Capture the cell that displays the provided text and extract its [x, y] central coordinate. 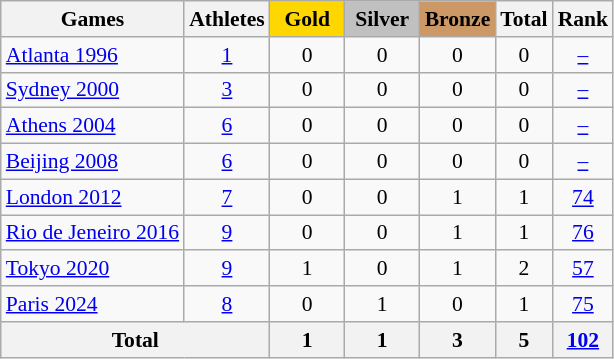
57 [584, 269]
5 [524, 340]
London 2012 [92, 197]
Bronze [458, 19]
102 [584, 340]
Tokyo 2020 [92, 269]
Silver [382, 19]
Atlanta 1996 [92, 55]
Gold [308, 19]
Athletes [227, 19]
75 [584, 304]
7 [227, 197]
8 [227, 304]
76 [584, 233]
Rank [584, 19]
Sydney 2000 [92, 90]
Athens 2004 [92, 126]
74 [584, 197]
2 [524, 269]
Paris 2024 [92, 304]
Rio de Jeneiro 2016 [92, 233]
Beijing 2008 [92, 162]
Games [92, 19]
